Detect which cell encompasses the target text, then output its [X, Y] center coordinate. 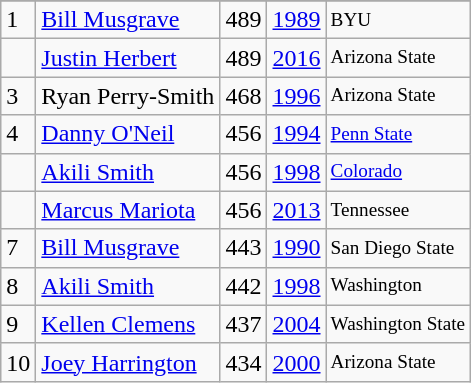
Penn State [398, 134]
BYU [398, 20]
Washington [398, 286]
Justin Herbert [128, 58]
Ryan Perry-Smith [128, 96]
434 [244, 362]
443 [244, 248]
9 [18, 324]
Colorado [398, 172]
442 [244, 286]
4 [18, 134]
1996 [296, 96]
Washington State [398, 324]
3 [18, 96]
1 [18, 20]
468 [244, 96]
10 [18, 362]
1989 [296, 20]
1994 [296, 134]
2004 [296, 324]
Marcus Mariota [128, 210]
1990 [296, 248]
7 [18, 248]
San Diego State [398, 248]
2013 [296, 210]
Danny O'Neil [128, 134]
Kellen Clemens [128, 324]
Joey Harrington [128, 362]
Tennessee [398, 210]
437 [244, 324]
2000 [296, 362]
2016 [296, 58]
8 [18, 286]
